From the cell containing the given text, extract its center point as (X, Y) coordinate. 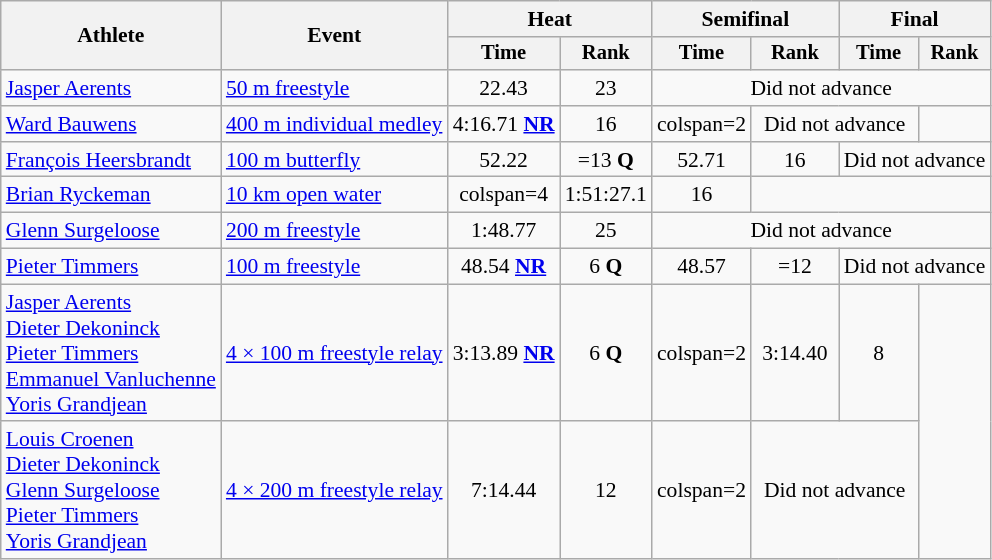
48.57 (702, 267)
400 m individual medley (334, 124)
Heat (550, 19)
Ward Bauwens (111, 124)
1:51:27.1 (606, 195)
1:48.77 (504, 231)
3:13.89 NR (504, 353)
Jasper AerentsDieter DekoninckPieter TimmersEmmanuel VanluchenneYoris Grandjean (111, 353)
8 (879, 353)
3:14.40 (795, 353)
48.54 NR (504, 267)
52.22 (504, 160)
Louis CroenenDieter DekoninckGlenn SurgeloosePieter TimmersYoris Grandjean (111, 491)
4 × 100 m freestyle relay (334, 353)
=12 (795, 267)
Athlete (111, 36)
=13 Q (606, 160)
7:14.44 (504, 491)
10 km open water (334, 195)
François Heersbrandt (111, 160)
Final (915, 19)
Jasper Aerents (111, 88)
Semifinal (746, 19)
200 m freestyle (334, 231)
Event (334, 36)
Brian Ryckeman (111, 195)
4:16.71 NR (504, 124)
52.71 (702, 160)
Pieter Timmers (111, 267)
colspan=4 (504, 195)
25 (606, 231)
23 (606, 88)
100 m butterfly (334, 160)
50 m freestyle (334, 88)
12 (606, 491)
100 m freestyle (334, 267)
Glenn Surgeloose (111, 231)
4 × 200 m freestyle relay (334, 491)
22.43 (504, 88)
